Return the [x, y] coordinate for the center point of the cell that contains the specified text.  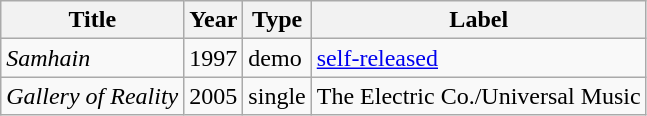
1997 [214, 58]
single [277, 96]
self-released [478, 58]
Label [478, 20]
2005 [214, 96]
Type [277, 20]
demo [277, 58]
The Electric Co./Universal Music [478, 96]
Gallery of Reality [92, 96]
Year [214, 20]
Title [92, 20]
Samhain [92, 58]
